Capture the cell that displays the provided text and extract its [X, Y] central coordinate. 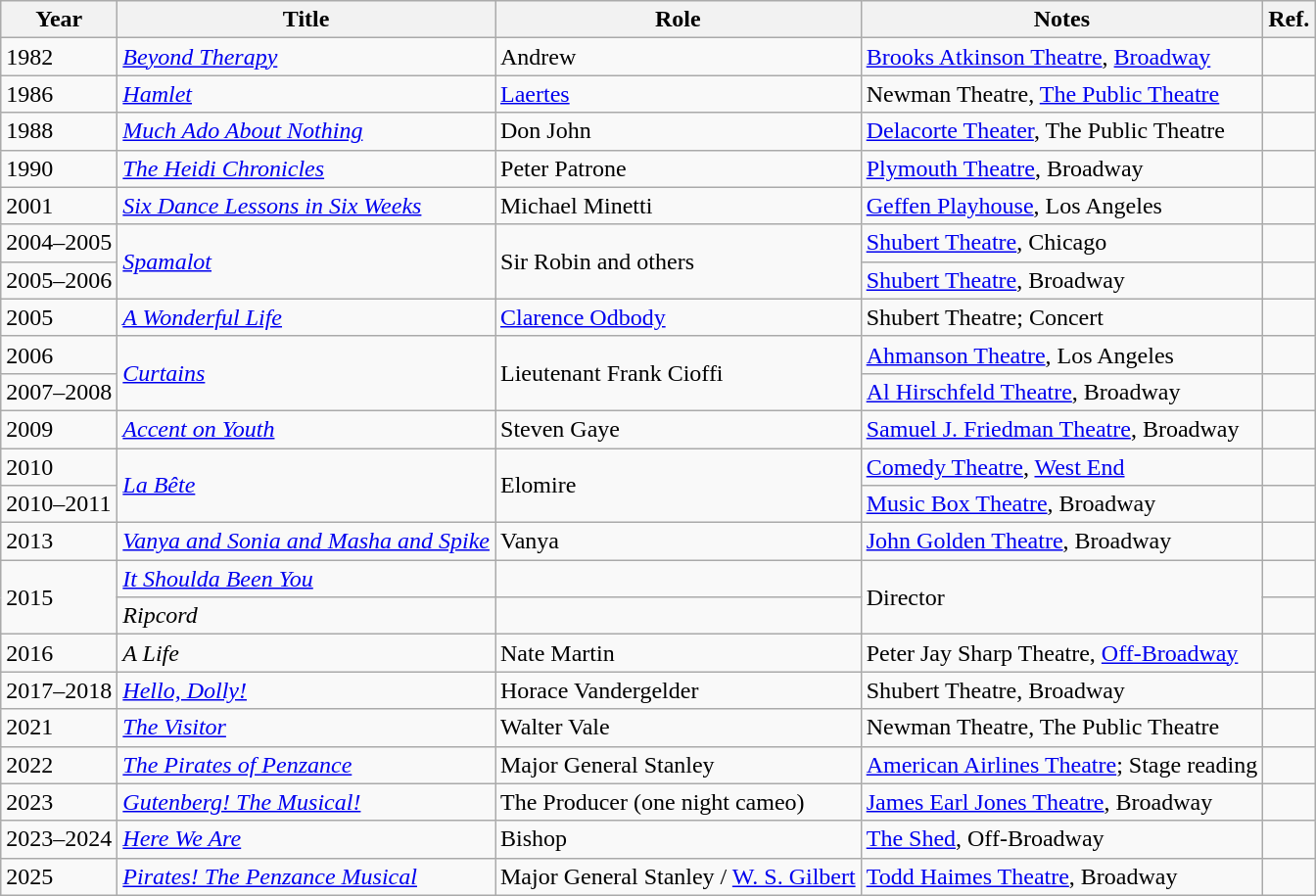
Plymouth Theatre, Broadway [1061, 168]
Clarence Odbody [679, 317]
2006 [59, 354]
Notes [1061, 20]
2022 [59, 765]
Beyond Therapy [306, 57]
It Shoulda Been You [306, 579]
Vanya [679, 542]
Brooks Atkinson Theatre, Broadway [1061, 57]
Music Box Theatre, Broadway [1061, 504]
The Shed, Off-Broadway [1061, 839]
Hello, Dolly! [306, 690]
Don John [679, 131]
2025 [59, 876]
1990 [59, 168]
2010–2011 [59, 504]
Bishop [679, 839]
Andrew [679, 57]
Shubert Theatre; Concert [1061, 317]
Peter Jay Sharp Theatre, Off-Broadway [1061, 653]
Elomire [679, 486]
2017–2018 [59, 690]
Walter Vale [679, 728]
Lieutenant Frank Cioffi [679, 373]
2010 [59, 467]
Curtains [306, 373]
Comedy Theatre, West End [1061, 467]
2009 [59, 429]
Much Ado About Nothing [306, 131]
2023 [59, 802]
Hamlet [306, 94]
Al Hirschfeld Theatre, Broadway [1061, 392]
Accent on Youth [306, 429]
James Earl Jones Theatre, Broadway [1061, 802]
Ref. [1289, 20]
Steven Gaye [679, 429]
2013 [59, 542]
Director [1061, 597]
Six Dance Lessons in Six Weeks [306, 206]
2016 [59, 653]
Major General Stanley [679, 765]
Todd Haimes Theatre, Broadway [1061, 876]
1982 [59, 57]
The Producer (one night cameo) [679, 802]
2001 [59, 206]
1988 [59, 131]
Pirates! The Penzance Musical [306, 876]
Major General Stanley / W. S. Gilbert [679, 876]
La Bête [306, 486]
American Airlines Theatre; Stage reading [1061, 765]
2005–2006 [59, 280]
Role [679, 20]
Michael Minetti [679, 206]
A Life [306, 653]
The Visitor [306, 728]
Laertes [679, 94]
Here We Are [306, 839]
John Golden Theatre, Broadway [1061, 542]
Geffen Playhouse, Los Angeles [1061, 206]
2021 [59, 728]
Peter Patrone [679, 168]
2023–2024 [59, 839]
1986 [59, 94]
The Pirates of Penzance [306, 765]
2005 [59, 317]
Nate Martin [679, 653]
2007–2008 [59, 392]
Ahmanson Theatre, Los Angeles [1061, 354]
Ripcord [306, 616]
Sir Robin and others [679, 261]
Year [59, 20]
Samuel J. Friedman Theatre, Broadway [1061, 429]
Spamalot [306, 261]
2004–2005 [59, 243]
Title [306, 20]
Shubert Theatre, Chicago [1061, 243]
Gutenberg! The Musical! [306, 802]
A Wonderful Life [306, 317]
2015 [59, 597]
Vanya and Sonia and Masha and Spike [306, 542]
The Heidi Chronicles [306, 168]
Delacorte Theater, The Public Theatre [1061, 131]
Horace Vandergelder [679, 690]
